Detect which cell encompasses the target text, then output its (x, y) center coordinate. 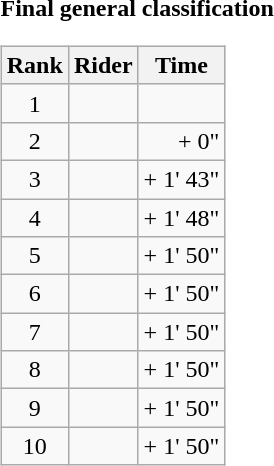
+ 1' 48" (182, 217)
5 (34, 256)
Rank (34, 65)
4 (34, 217)
Time (182, 65)
8 (34, 370)
6 (34, 294)
2 (34, 141)
1 (34, 103)
9 (34, 408)
+ 1' 43" (182, 179)
Rider (103, 65)
7 (34, 332)
10 (34, 446)
+ 0" (182, 141)
3 (34, 179)
